Return the [x, y] coordinate for the center point of the cell that contains the specified text.  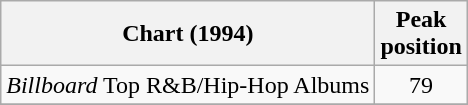
79 [421, 85]
Chart (1994) [188, 34]
Billboard Top R&B/Hip-Hop Albums [188, 85]
Peakposition [421, 34]
